Capture the cell that displays the provided text and extract its (X, Y) central coordinate. 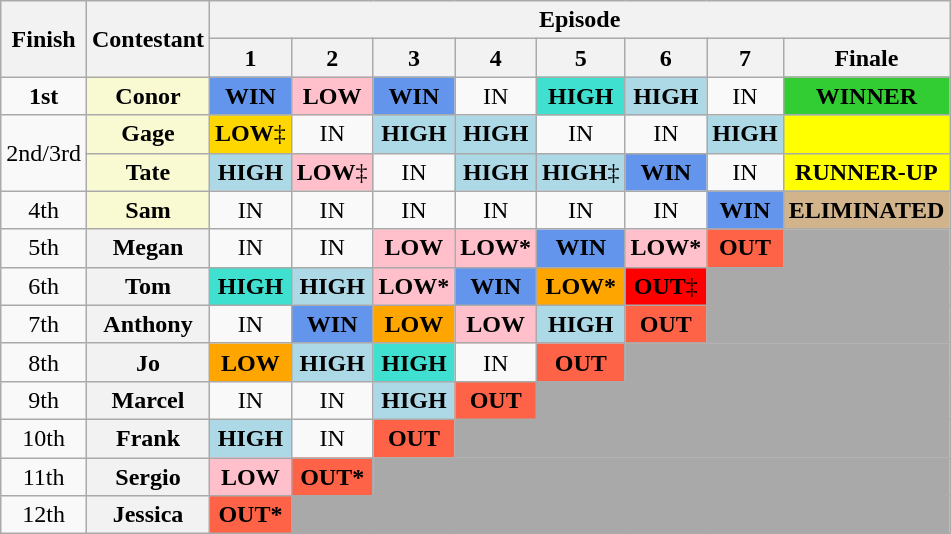
Tom (148, 286)
11th (44, 477)
Sergio (148, 477)
Finale (866, 58)
4th (44, 210)
8th (44, 362)
6th (44, 286)
Conor (148, 96)
7th (44, 324)
Sam (148, 210)
3 (414, 58)
Jo (148, 362)
HIGH‡ (581, 172)
Marcel (148, 400)
2 (332, 58)
RUNNER-UP (866, 172)
7 (745, 58)
Megan (148, 248)
6 (666, 58)
Frank (148, 438)
12th (44, 515)
WINNER (866, 96)
10th (44, 438)
Finish (44, 39)
5 (581, 58)
1st (44, 96)
4 (496, 58)
1 (251, 58)
Contestant (148, 39)
Tate (148, 172)
5th (44, 248)
Anthony (148, 324)
ELIMINATED (866, 210)
2nd/3rd (44, 153)
9th (44, 400)
Jessica (148, 515)
OUT‡ (666, 286)
Episode (580, 20)
Gage (148, 134)
